For the text-containing cell, return its midpoint in [x, y] coordinate format. 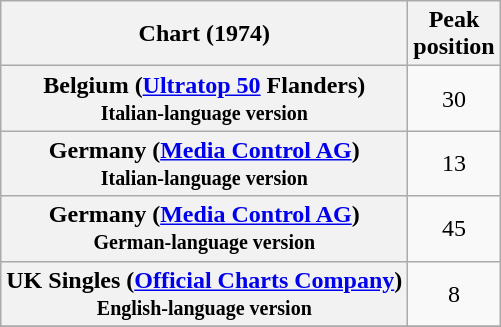
Germany (Media Control AG)German-language version [204, 228]
Belgium (Ultratop 50 Flanders)Italian-language version [204, 98]
Peakposition [454, 34]
8 [454, 294]
Germany (Media Control AG)Italian-language version [204, 164]
13 [454, 164]
45 [454, 228]
Chart (1974) [204, 34]
30 [454, 98]
UK Singles (Official Charts Company)English-language version [204, 294]
